Output the (x, y) coordinate of the center of the cell containing the given text.  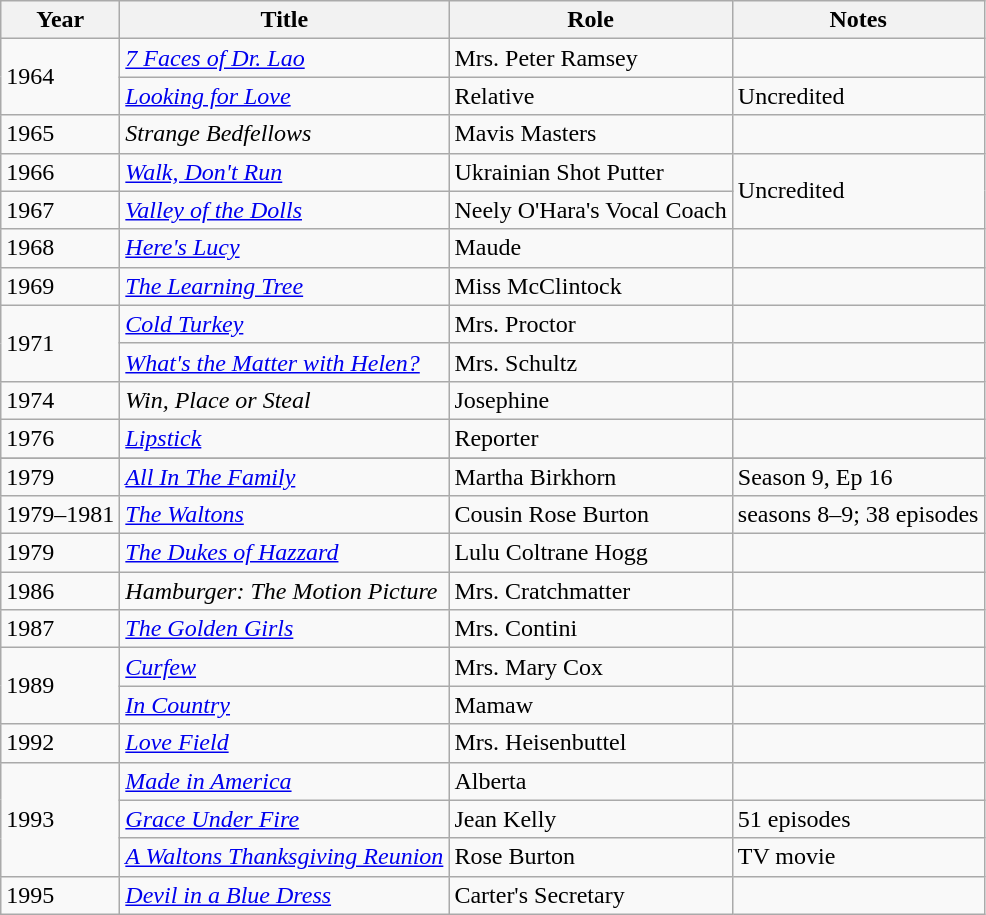
Devil in a Blue Dress (284, 895)
Carter's Secretary (590, 895)
1969 (60, 286)
Mrs. Heisenbuttel (590, 743)
Curfew (284, 667)
Ukrainian Shot Putter (590, 172)
1974 (60, 400)
Jean Kelly (590, 819)
1967 (60, 210)
Role (590, 20)
Mrs. Contini (590, 629)
Martha Birkhorn (590, 477)
The Golden Girls (284, 629)
Win, Place or Steal (284, 400)
1968 (60, 248)
In Country (284, 705)
Josephine (590, 400)
Miss McClintock (590, 286)
Lulu Coltrane Hogg (590, 553)
1989 (60, 686)
Maude (590, 248)
Love Field (284, 743)
Mrs. Proctor (590, 324)
Hamburger: The Motion Picture (284, 591)
Rose Burton (590, 857)
Mrs. Cratchmatter (590, 591)
Cousin Rose Burton (590, 515)
The Waltons (284, 515)
Valley of the Dolls (284, 210)
Year (60, 20)
1976 (60, 438)
Mrs. Peter Ramsey (590, 58)
What's the Matter with Helen? (284, 362)
Mrs. Mary Cox (590, 667)
All In The Family (284, 477)
1986 (60, 591)
Lipstick (284, 438)
1987 (60, 629)
Made in America (284, 781)
The Dukes of Hazzard (284, 553)
TV movie (858, 857)
1965 (60, 134)
7 Faces of Dr. Lao (284, 58)
1993 (60, 819)
Relative (590, 96)
1971 (60, 343)
1979–1981 (60, 515)
51 episodes (858, 819)
Cold Turkey (284, 324)
Grace Under Fire (284, 819)
seasons 8–9; 38 episodes (858, 515)
Strange Bedfellows (284, 134)
1992 (60, 743)
Looking for Love (284, 96)
Neely O'Hara's Vocal Coach (590, 210)
1966 (60, 172)
A Waltons Thanksgiving Reunion (284, 857)
The Learning Tree (284, 286)
Walk, Don't Run (284, 172)
Alberta (590, 781)
Here's Lucy (284, 248)
Title (284, 20)
Season 9, Ep 16 (858, 477)
Mamaw (590, 705)
Reporter (590, 438)
Notes (858, 20)
Mrs. Schultz (590, 362)
1995 (60, 895)
Mavis Masters (590, 134)
1964 (60, 77)
